Output the [x, y] coordinate of the center of the cell containing the given text.  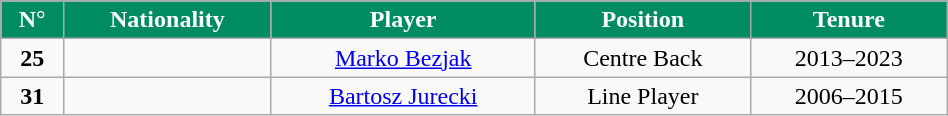
31 [32, 96]
Centre Back [642, 58]
Bartosz Jurecki [403, 96]
Nationality [168, 20]
25 [32, 58]
Marko Bezjak [403, 58]
Line Player [642, 96]
Player [403, 20]
Tenure [848, 20]
N° [32, 20]
Position [642, 20]
2006–2015 [848, 96]
2013–2023 [848, 58]
